Search for the cell housing the specified text and yield its [x, y] center coordinate. 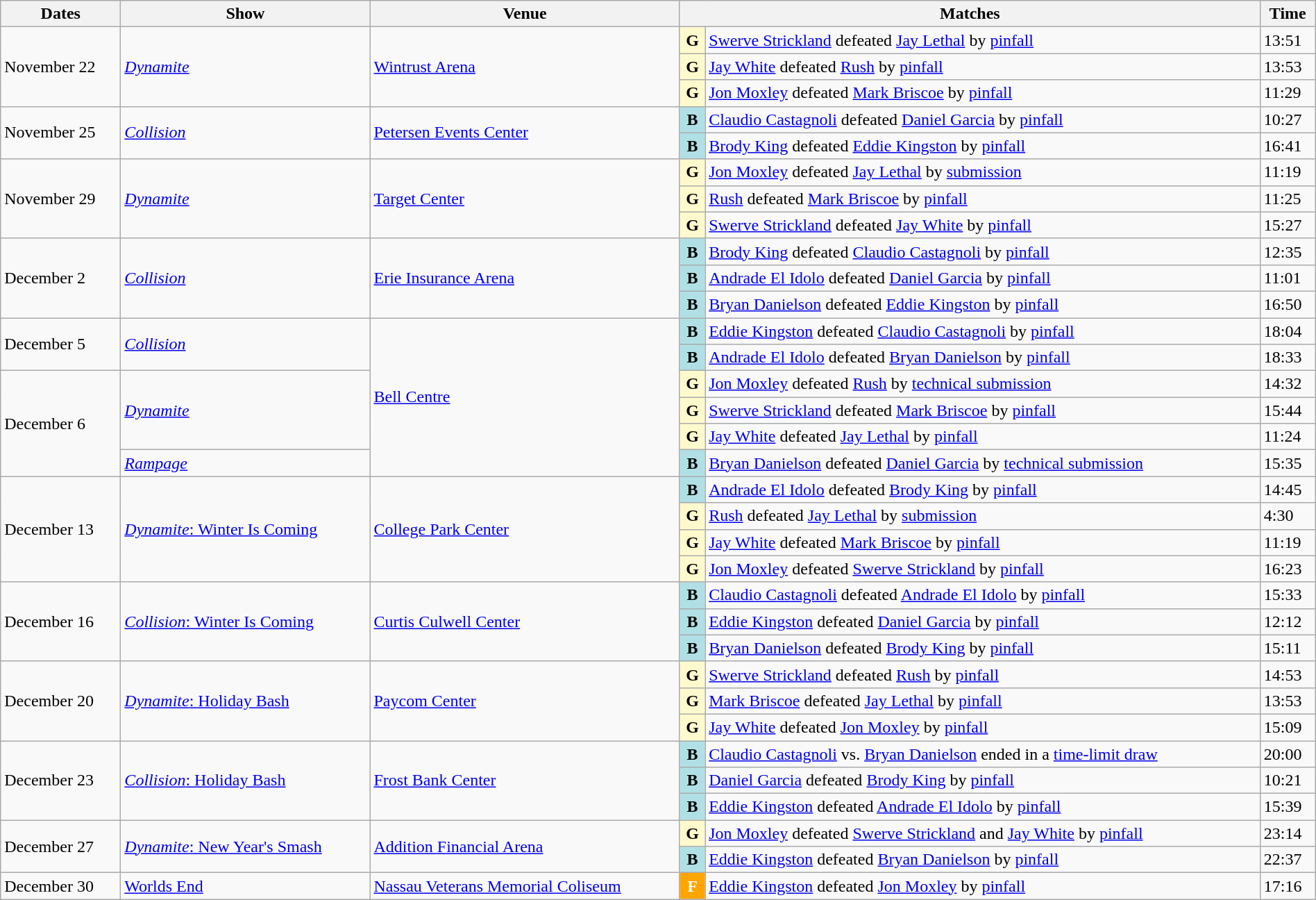
Andrade El Idolo defeated Brody King by pinfall [983, 490]
December 5 [61, 344]
Eddie Kingston defeated Daniel Garcia by pinfall [983, 622]
12:12 [1288, 622]
Andrade El Idolo defeated Daniel Garcia by pinfall [983, 278]
Petersen Events Center [525, 133]
22:37 [1288, 860]
Eddie Kingston defeated Jon Moxley by pinfall [983, 886]
December 30 [61, 886]
14:45 [1288, 490]
16:41 [1288, 146]
Eddie Kingston defeated Andrade El Idolo by pinfall [983, 807]
Jon Moxley defeated Mark Briscoe by pinfall [983, 93]
November 29 [61, 199]
Claudio Castagnoli defeated Andrade El Idolo by pinfall [983, 595]
16:50 [1288, 304]
11:25 [1288, 199]
Daniel Garcia defeated Brody King by pinfall [983, 781]
Swerve Strickland defeated Rush by pinfall [983, 674]
Jay White defeated Jay Lethal by pinfall [983, 437]
Venue [525, 14]
Time [1288, 14]
23:14 [1288, 833]
December 20 [61, 701]
December 2 [61, 278]
17:16 [1288, 886]
Rush defeated Jay Lethal by submission [983, 516]
15:27 [1288, 225]
Worlds End [246, 886]
Dynamite: Holiday Bash [246, 701]
20:00 [1288, 753]
November 25 [61, 133]
15:11 [1288, 648]
Mark Briscoe defeated Jay Lethal by pinfall [983, 701]
Target Center [525, 199]
15:09 [1288, 727]
Jon Moxley defeated Rush by technical submission [983, 384]
Brody King defeated Claudio Castagnoli by pinfall [983, 251]
Frost Bank Center [525, 780]
Jay White defeated Mark Briscoe by pinfall [983, 542]
Matches [970, 14]
December 13 [61, 529]
Rush defeated Mark Briscoe by pinfall [983, 199]
13:51 [1288, 40]
December 6 [61, 424]
Claudio Castagnoli defeated Daniel Garcia by pinfall [983, 119]
Jay White defeated Rush by pinfall [983, 67]
F [692, 886]
December 16 [61, 622]
December 27 [61, 847]
Bryan Danielson defeated Eddie Kingston by pinfall [983, 304]
11:01 [1288, 278]
November 22 [61, 67]
Bryan Danielson defeated Daniel Garcia by technical submission [983, 463]
14:53 [1288, 674]
12:35 [1288, 251]
Jon Moxley defeated Swerve Strickland and Jay White by pinfall [983, 833]
10:27 [1288, 119]
Swerve Strickland defeated Jay Lethal by pinfall [983, 40]
Jon Moxley defeated Jay Lethal by submission [983, 172]
Nassau Veterans Memorial Coliseum [525, 886]
Jon Moxley defeated Swerve Strickland by pinfall [983, 569]
Show [246, 14]
15:44 [1288, 410]
Wintrust Arena [525, 67]
Dynamite: New Year's Smash [246, 847]
Bryan Danielson defeated Brody King by pinfall [983, 648]
18:04 [1288, 331]
Collision: Holiday Bash [246, 780]
Paycom Center [525, 701]
Jay White defeated Jon Moxley by pinfall [983, 727]
Swerve Strickland defeated Mark Briscoe by pinfall [983, 410]
16:23 [1288, 569]
4:30 [1288, 516]
Dynamite: Winter Is Coming [246, 529]
Swerve Strickland defeated Jay White by pinfall [983, 225]
Curtis Culwell Center [525, 622]
Claudio Castagnoli vs. Bryan Danielson ended in a time-limit draw [983, 753]
18:33 [1288, 358]
Eddie Kingston defeated Claudio Castagnoli by pinfall [983, 331]
Bell Centre [525, 397]
Andrade El Idolo defeated Bryan Danielson by pinfall [983, 358]
10:21 [1288, 781]
15:35 [1288, 463]
15:33 [1288, 595]
15:39 [1288, 807]
Erie Insurance Arena [525, 278]
Dates [61, 14]
Rampage [246, 463]
Addition Financial Arena [525, 847]
College Park Center [525, 529]
11:29 [1288, 93]
Brody King defeated Eddie Kingston by pinfall [983, 146]
December 23 [61, 780]
Collision: Winter Is Coming [246, 622]
Eddie Kingston defeated Bryan Danielson by pinfall [983, 860]
11:24 [1288, 437]
14:32 [1288, 384]
